Output the (X, Y) coordinate of the center of the cell containing the given text.  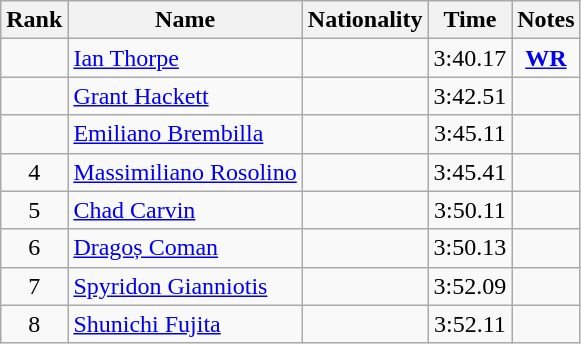
8 (34, 324)
Chad Carvin (185, 210)
3:52.09 (470, 286)
Shunichi Fujita (185, 324)
3:50.11 (470, 210)
4 (34, 172)
3:52.11 (470, 324)
Grant Hackett (185, 96)
Notes (546, 20)
3:50.13 (470, 248)
Spyridon Gianniotis (185, 286)
5 (34, 210)
3:40.17 (470, 58)
Name (185, 20)
WR (546, 58)
Rank (34, 20)
3:42.51 (470, 96)
7 (34, 286)
Dragoș Coman (185, 248)
3:45.11 (470, 134)
3:45.41 (470, 172)
Time (470, 20)
Emiliano Brembilla (185, 134)
6 (34, 248)
Massimiliano Rosolino (185, 172)
Ian Thorpe (185, 58)
Nationality (365, 20)
